Return [x, y] of the center of cell containing provided text 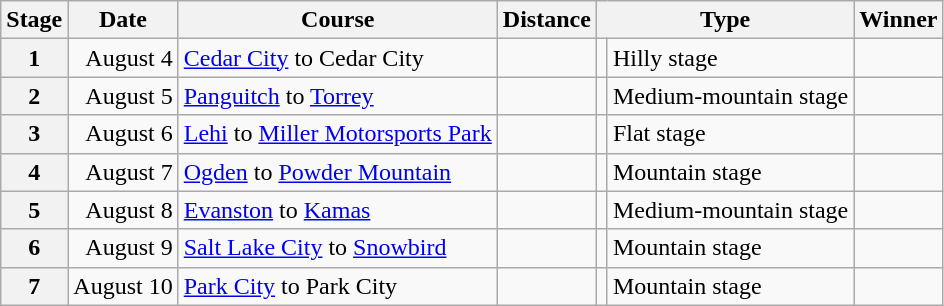
Stage [34, 20]
August 7 [123, 172]
August 6 [123, 134]
Hilly stage [730, 58]
7 [34, 286]
Cedar City to Cedar City [338, 58]
August 9 [123, 248]
Flat stage [730, 134]
August 8 [123, 210]
Evanston to Kamas [338, 210]
August 10 [123, 286]
1 [34, 58]
3 [34, 134]
Salt Lake City to Snowbird [338, 248]
2 [34, 96]
Course [338, 20]
Lehi to Miller Motorsports Park [338, 134]
August 5 [123, 96]
Type [724, 20]
Date [123, 20]
Park City to Park City [338, 286]
Ogden to Powder Mountain [338, 172]
5 [34, 210]
Panguitch to Torrey [338, 96]
4 [34, 172]
Distance [546, 20]
August 4 [123, 58]
6 [34, 248]
Winner [898, 20]
